Determine the [X, Y] coordinate at the center of the cell enclosing the given text.  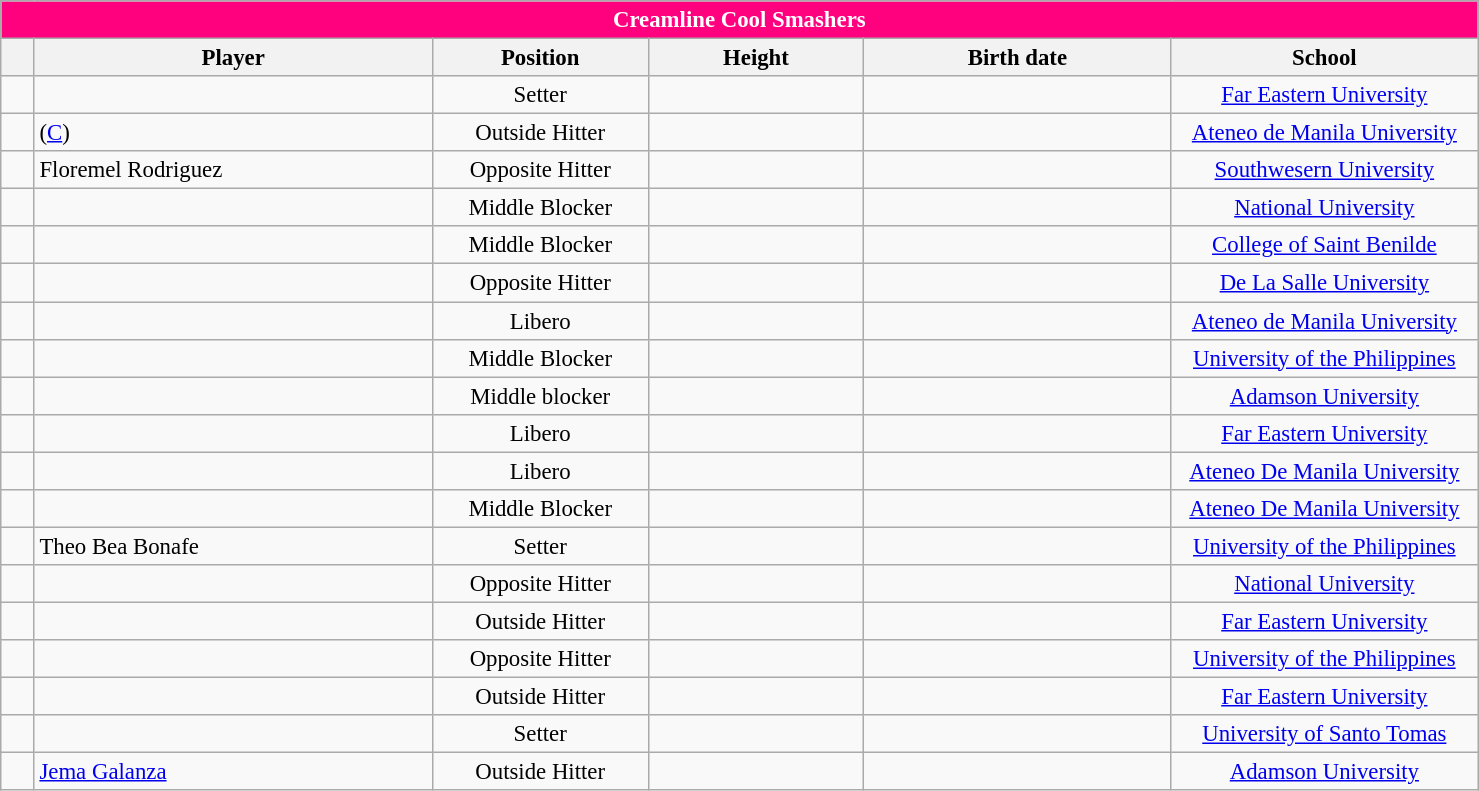
College of Saint Benilde [1324, 245]
Creamline Cool Smashers [740, 20]
Position [540, 58]
Jema Galanza [233, 772]
Birth date [1018, 58]
Southwesern University [1324, 170]
University of Santo Tomas [1324, 734]
(C) [233, 133]
Middle blocker [540, 396]
Height [756, 58]
Player [233, 58]
De La Salle University [1324, 283]
Floremel Rodriguez [233, 170]
Theo Bea Bonafe [233, 546]
School [1324, 58]
